Return [X, Y] of the center of cell containing provided text 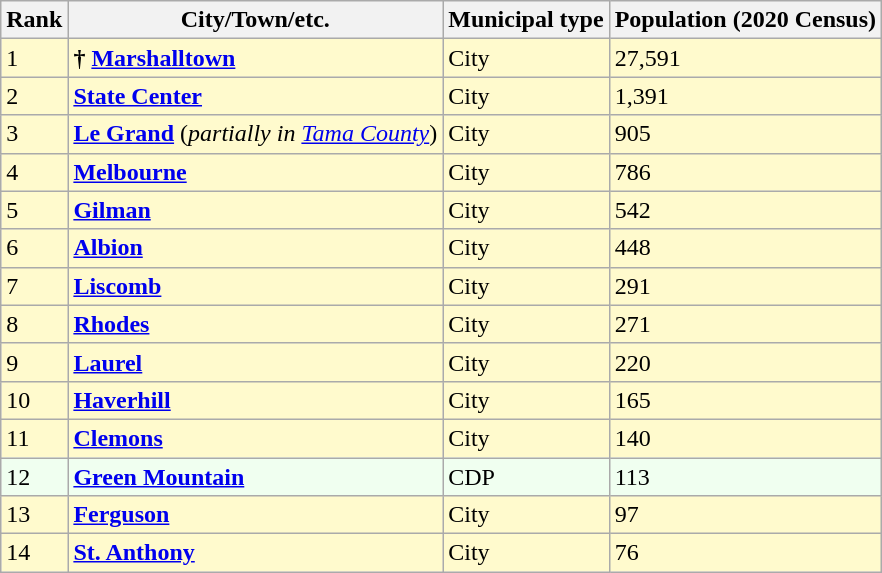
14 [34, 553]
Laurel [256, 362]
Ferguson [256, 515]
Rank [34, 20]
220 [745, 362]
Green Mountain [256, 477]
Clemons [256, 438]
St. Anthony [256, 553]
Municipal type [526, 20]
786 [745, 172]
76 [745, 553]
Melbourne [256, 172]
165 [745, 400]
CDP [526, 477]
13 [34, 515]
97 [745, 515]
1 [34, 58]
Haverhill [256, 400]
291 [745, 286]
8 [34, 324]
271 [745, 324]
10 [34, 400]
Gilman [256, 210]
Rhodes [256, 324]
City/Town/etc. [256, 20]
Albion [256, 248]
448 [745, 248]
State Center [256, 96]
Le Grand (partially in Tama County) [256, 134]
12 [34, 477]
3 [34, 134]
Population (2020 Census) [745, 20]
6 [34, 248]
905 [745, 134]
4 [34, 172]
† Marshalltown [256, 58]
9 [34, 362]
1,391 [745, 96]
Liscomb [256, 286]
140 [745, 438]
113 [745, 477]
542 [745, 210]
7 [34, 286]
27,591 [745, 58]
11 [34, 438]
5 [34, 210]
2 [34, 96]
